Output the [X, Y] coordinate of the center of the cell containing the given text.  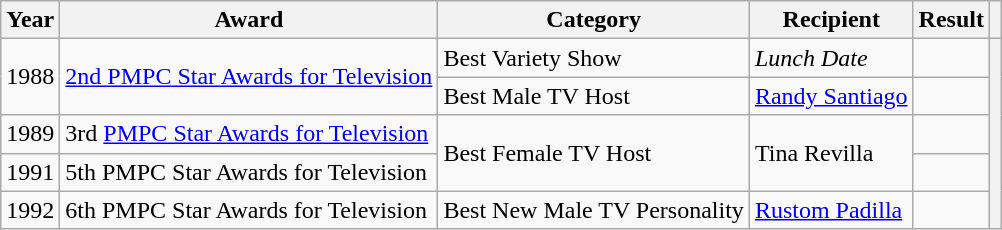
6th PMPC Star Awards for Television [249, 210]
5th PMPC Star Awards for Television [249, 172]
Best Female TV Host [594, 153]
Category [594, 20]
Randy Santiago [831, 96]
Award [249, 20]
Best Variety Show [594, 58]
Year [30, 20]
3rd PMPC Star Awards for Television [249, 134]
1989 [30, 134]
Rustom Padilla [831, 210]
Best New Male TV Personality [594, 210]
Best Male TV Host [594, 96]
Result [951, 20]
1991 [30, 172]
Lunch Date [831, 58]
Tina Revilla [831, 153]
1992 [30, 210]
2nd PMPC Star Awards for Television [249, 77]
1988 [30, 77]
Recipient [831, 20]
